Detect which cell encompasses the target text, then output its (x, y) center coordinate. 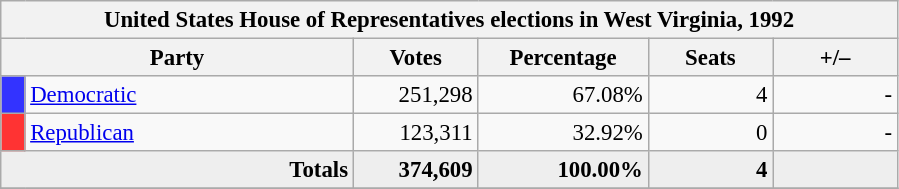
0 (710, 133)
374,609 (416, 170)
Totals (178, 170)
32.92% (563, 133)
Seats (710, 58)
Percentage (563, 58)
United States House of Representatives elections in West Virginia, 1992 (450, 20)
Party (178, 58)
251,298 (416, 95)
+/– (836, 58)
Republican (189, 133)
123,311 (416, 133)
100.00% (563, 170)
67.08% (563, 95)
Democratic (189, 95)
Votes (416, 58)
